Locate the cell with the specified text and output its [X, Y] center coordinate. 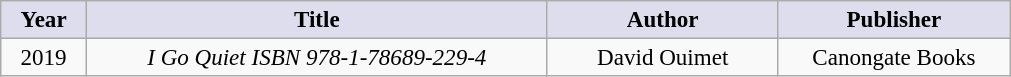
Canongate Books [894, 57]
2019 [44, 57]
Year [44, 20]
David Ouimet [662, 57]
Title [316, 20]
I Go Quiet ISBN 978-1-78689-229-4 [316, 57]
Publisher [894, 20]
Author [662, 20]
